Identify which cell holds the provided text, then report its [x, y] central coordinate. 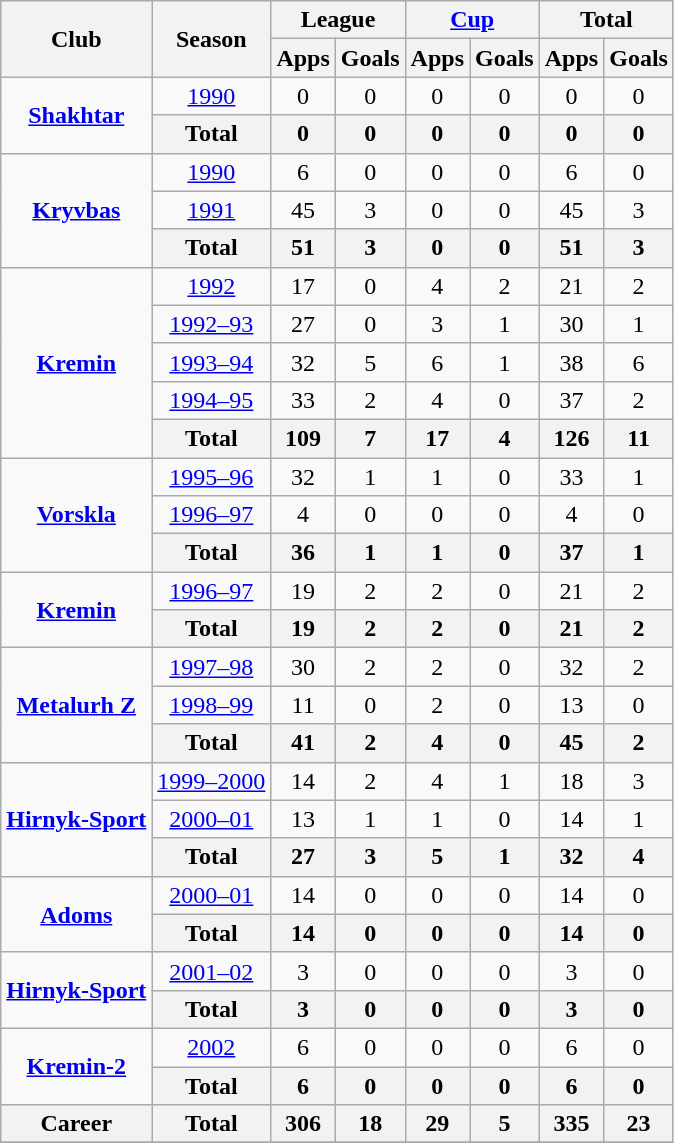
Kryvbas [76, 210]
1993–94 [212, 362]
126 [571, 438]
2002 [212, 1047]
1994–95 [212, 400]
29 [437, 1124]
Vorskla [76, 515]
1995–96 [212, 477]
1992 [212, 286]
41 [303, 743]
1991 [212, 210]
109 [303, 438]
Kremin-2 [76, 1066]
1992–93 [212, 324]
Cup [472, 20]
Shakhtar [76, 115]
306 [303, 1124]
2001–02 [212, 971]
Adoms [76, 914]
Season [212, 39]
League [338, 20]
1999–2000 [212, 781]
1997–98 [212, 667]
1998–99 [212, 705]
7 [370, 438]
Club [76, 39]
335 [571, 1124]
Career [76, 1124]
36 [303, 553]
Metalurh Z [76, 705]
38 [571, 362]
23 [639, 1124]
